Provide the (X, Y) coordinate of the cell's center where the given text is located.  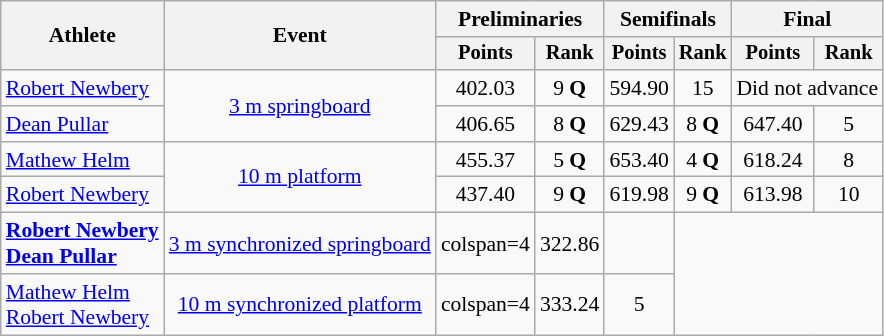
15 (703, 88)
3 m synchronized springboard (300, 244)
619.98 (638, 195)
629.43 (638, 124)
613.98 (772, 195)
Final (807, 19)
Dean Pullar (82, 124)
455.37 (486, 160)
5 Q (570, 160)
Athlete (82, 36)
Robert NewberyDean Pullar (82, 244)
406.65 (486, 124)
653.40 (638, 160)
594.90 (638, 88)
Event (300, 36)
Preliminaries (520, 19)
Did not advance (807, 88)
3 m springboard (300, 106)
10 (848, 195)
322.86 (570, 244)
402.03 (486, 88)
8 (848, 160)
647.40 (772, 124)
333.24 (570, 304)
4 Q (703, 160)
Mathew Helm (82, 160)
Semifinals (668, 19)
Mathew HelmRobert Newbery (82, 304)
437.40 (486, 195)
618.24 (772, 160)
10 m platform (300, 178)
10 m synchronized platform (300, 304)
